Capture the cell that displays the provided text and extract its [x, y] central coordinate. 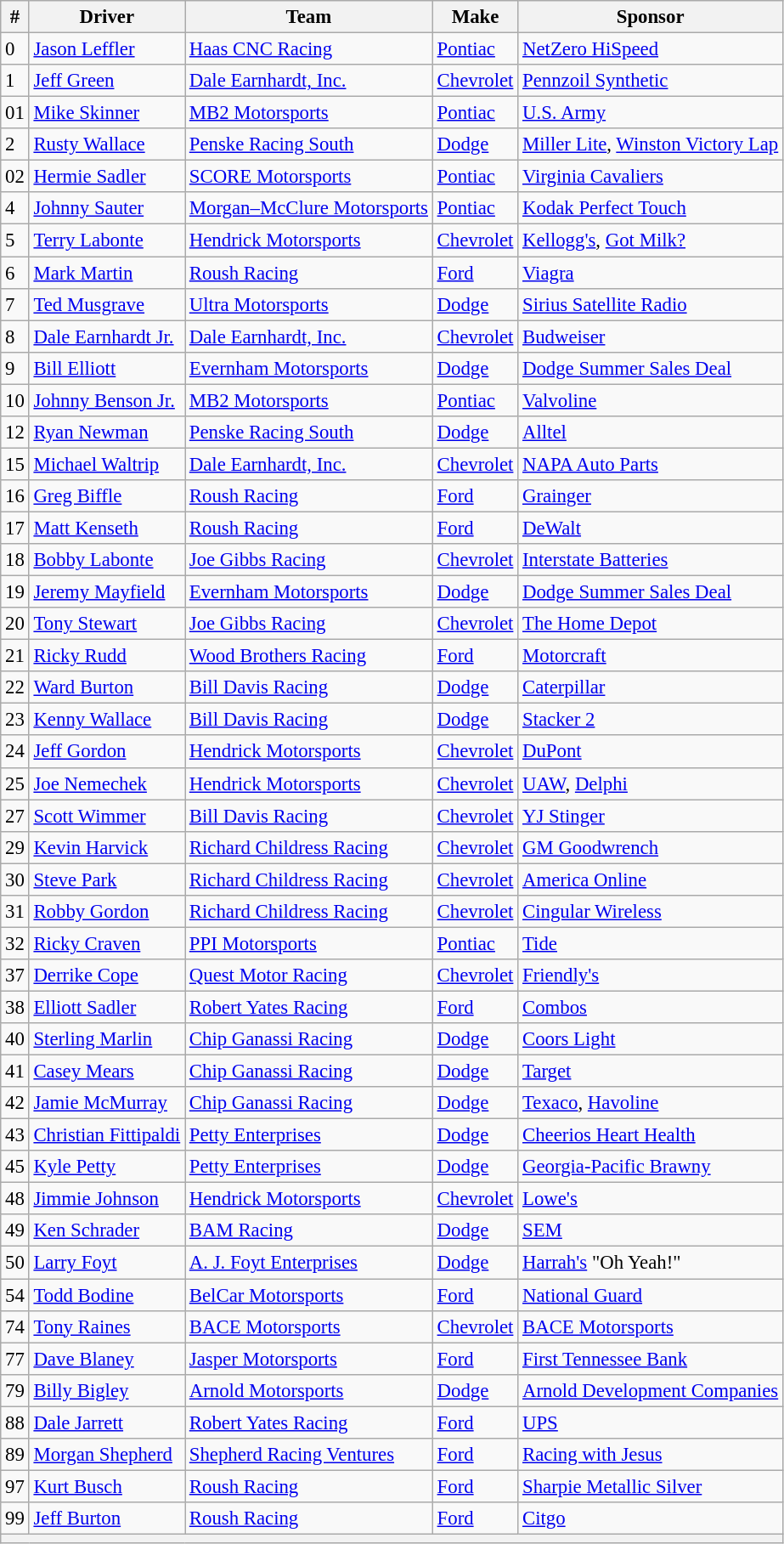
Make [475, 17]
21 [15, 656]
Jamie McMurray [107, 1103]
24 [15, 752]
Combos [651, 1007]
BelCar Motorsports [309, 1295]
50 [15, 1263]
45 [15, 1167]
America Online [651, 879]
27 [15, 816]
Greg Biffle [107, 496]
SEM [651, 1231]
43 [15, 1135]
37 [15, 976]
UAW, Delphi [651, 783]
Christian Fittipaldi [107, 1135]
NAPA Auto Parts [651, 464]
Ken Schrader [107, 1231]
Dale Earnhardt Jr. [107, 337]
SCORE Motorsports [309, 177]
4 [15, 208]
Coors Light [651, 1039]
12 [15, 433]
02 [15, 177]
Friendly's [651, 976]
Team [309, 17]
97 [15, 1486]
01 [15, 113]
BAM Racing [309, 1231]
Lowe's [651, 1199]
20 [15, 624]
Budweiser [651, 337]
Viagra [651, 273]
Matt Kenseth [107, 528]
Hermie Sadler [107, 177]
18 [15, 560]
1 [15, 81]
Jeff Green [107, 81]
UPS [651, 1422]
54 [15, 1295]
Shepherd Racing Ventures [309, 1455]
GM Goodwrench [651, 847]
Cheerios Heart Health [651, 1135]
Dale Jarrett [107, 1422]
6 [15, 273]
79 [15, 1390]
48 [15, 1199]
0 [15, 49]
Georgia-Pacific Brawny [651, 1167]
Johnny Benson Jr. [107, 400]
5 [15, 240]
PPI Motorsports [309, 943]
Haas CNC Racing [309, 49]
Billy Bigley [107, 1390]
9 [15, 368]
Kellogg's, Got Milk? [651, 240]
Tide [651, 943]
40 [15, 1039]
10 [15, 400]
Motorcraft [651, 656]
2 [15, 144]
89 [15, 1455]
# [15, 17]
Tony Raines [107, 1326]
Scott Wimmer [107, 816]
Ricky Rudd [107, 656]
16 [15, 496]
Racing with Jesus [651, 1455]
Kenny Wallace [107, 720]
Jeremy Mayfield [107, 592]
42 [15, 1103]
74 [15, 1326]
Mike Skinner [107, 113]
Valvoline [651, 400]
23 [15, 720]
Ted Musgrave [107, 304]
YJ Stinger [651, 816]
Larry Foyt [107, 1263]
Driver [107, 17]
Jeff Gordon [107, 752]
Sharpie Metallic Silver [651, 1486]
17 [15, 528]
Texaco, Havoline [651, 1103]
NetZero HiSpeed [651, 49]
Cingular Wireless [651, 912]
Kyle Petty [107, 1167]
Tony Stewart [107, 624]
Sponsor [651, 17]
77 [15, 1359]
Kevin Harvick [107, 847]
Grainger [651, 496]
A. J. Foyt Enterprises [309, 1263]
Interstate Batteries [651, 560]
Arnold Motorsports [309, 1390]
31 [15, 912]
38 [15, 1007]
DeWalt [651, 528]
Kurt Busch [107, 1486]
Quest Motor Racing [309, 976]
Bobby Labonte [107, 560]
Sirius Satellite Radio [651, 304]
Casey Mears [107, 1072]
Pennzoil Synthetic [651, 81]
Robby Gordon [107, 912]
8 [15, 337]
25 [15, 783]
30 [15, 879]
Citgo [651, 1519]
88 [15, 1422]
Ryan Newman [107, 433]
First Tennessee Bank [651, 1359]
7 [15, 304]
19 [15, 592]
Bill Elliott [107, 368]
The Home Depot [651, 624]
Miller Lite, Winston Victory Lap [651, 144]
Mark Martin [107, 273]
49 [15, 1231]
Todd Bodine [107, 1295]
Ultra Motorsports [309, 304]
Alltel [651, 433]
32 [15, 943]
Elliott Sadler [107, 1007]
Ward Burton [107, 687]
National Guard [651, 1295]
Derrike Cope [107, 976]
Rusty Wallace [107, 144]
Wood Brothers Racing [309, 656]
Sterling Marlin [107, 1039]
29 [15, 847]
Virginia Cavaliers [651, 177]
DuPont [651, 752]
Jeff Burton [107, 1519]
Jason Leffler [107, 49]
Kodak Perfect Touch [651, 208]
Joe Nemechek [107, 783]
Michael Waltrip [107, 464]
Morgan–McClure Motorsports [309, 208]
Johnny Sauter [107, 208]
99 [15, 1519]
Caterpillar [651, 687]
Ricky Craven [107, 943]
Dave Blaney [107, 1359]
22 [15, 687]
15 [15, 464]
Steve Park [107, 879]
Morgan Shepherd [107, 1455]
Terry Labonte [107, 240]
Jasper Motorsports [309, 1359]
Stacker 2 [651, 720]
Target [651, 1072]
41 [15, 1072]
Arnold Development Companies [651, 1390]
Harrah's "Oh Yeah!" [651, 1263]
U.S. Army [651, 113]
Jimmie Johnson [107, 1199]
